For the text-containing cell, return its midpoint in [X, Y] coordinate format. 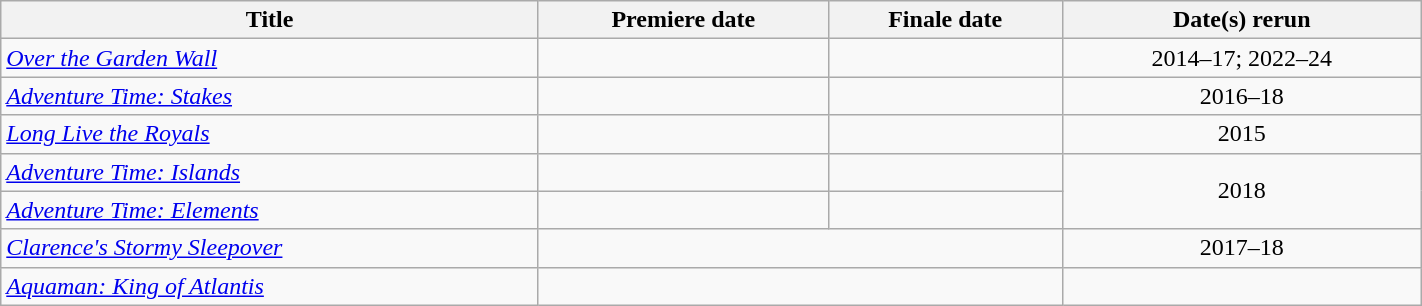
2017–18 [1242, 248]
2014–17; 2022–24 [1242, 58]
Adventure Time: Stakes [270, 96]
2015 [1242, 134]
2016–18 [1242, 96]
Over the Garden Wall [270, 58]
Clarence's Stormy Sleepover [270, 248]
2018 [1242, 191]
Finale date [945, 20]
Adventure Time: Elements [270, 210]
Aquaman: King of Atlantis [270, 286]
Premiere date [683, 20]
Date(s) rerun [1242, 20]
Title [270, 20]
Long Live the Royals [270, 134]
Adventure Time: Islands [270, 172]
